Provide the [X, Y] coordinate of the cell's center where the given text is located.  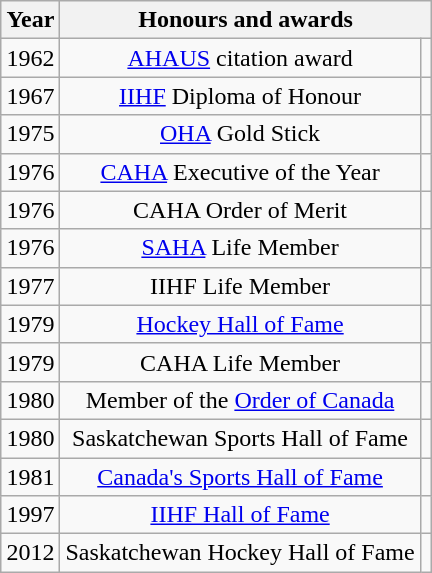
SAHA Life Member [240, 248]
1967 [30, 96]
IIHF Hall of Fame [240, 515]
CAHA Order of Merit [240, 210]
1975 [30, 134]
2012 [30, 553]
1977 [30, 286]
Member of the Order of Canada [240, 400]
Canada's Sports Hall of Fame [240, 477]
Year [30, 20]
1981 [30, 477]
Honours and awards [246, 20]
OHA Gold Stick [240, 134]
IIHF Diploma of Honour [240, 96]
Saskatchewan Hockey Hall of Fame [240, 553]
CAHA Life Member [240, 362]
IIHF Life Member [240, 286]
CAHA Executive of the Year [240, 172]
Saskatchewan Sports Hall of Fame [240, 438]
Hockey Hall of Fame [240, 324]
1997 [30, 515]
AHAUS citation award [240, 58]
1962 [30, 58]
